Identify which cell holds the provided text, then report its [x, y] central coordinate. 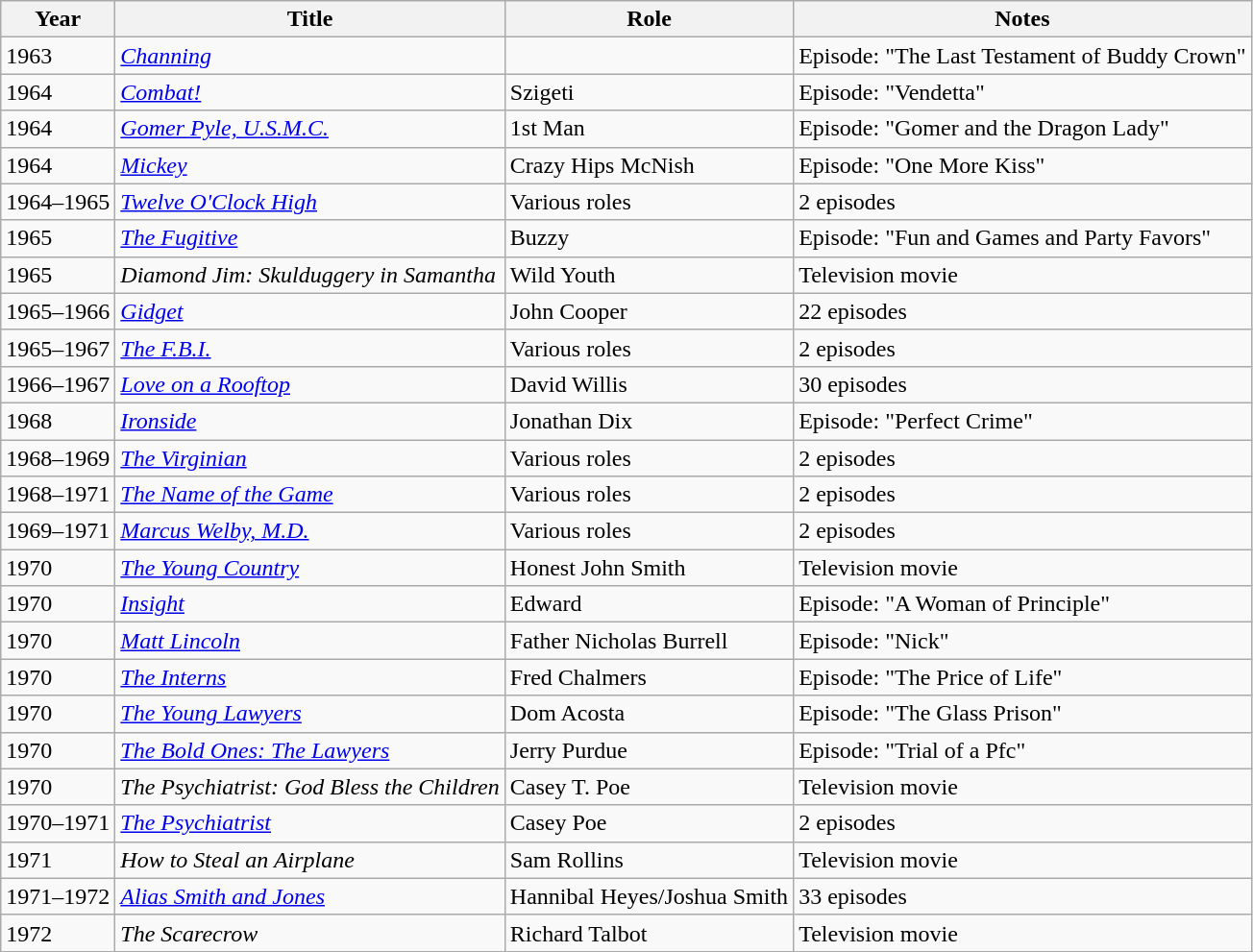
Matt Lincoln [309, 641]
Dom Acosta [649, 714]
33 episodes [1022, 896]
Diamond Jim: Skulduggery in Samantha [309, 275]
The Virginian [309, 458]
Jonathan Dix [649, 421]
1965–1967 [58, 348]
Gomer Pyle, U.S.M.C. [309, 129]
The Name of the Game [309, 495]
Richard Talbot [649, 933]
1968 [58, 421]
Gidget [309, 311]
Episode: "One More Kiss" [1022, 165]
The F.B.I. [309, 348]
Sam Rollins [649, 860]
Episode: "Trial of a Pfc" [1022, 750]
Insight [309, 604]
Edward [649, 604]
John Cooper [649, 311]
Father Nicholas Burrell [649, 641]
1963 [58, 56]
The Young Country [309, 568]
Casey T. Poe [649, 787]
Episode: "Nick" [1022, 641]
Mickey [309, 165]
Twelve O'Clock High [309, 202]
Episode: "Perfect Crime" [1022, 421]
1968–1969 [58, 458]
Episode: "The Last Testament of Buddy Crown" [1022, 56]
Episode: "Gomer and the Dragon Lady" [1022, 129]
1972 [58, 933]
1971 [58, 860]
Channing [309, 56]
Marcus Welby, M.D. [309, 531]
1st Man [649, 129]
Episode: "The Glass Prison" [1022, 714]
The Bold Ones: The Lawyers [309, 750]
Episode: "Fun and Games and Party Favors" [1022, 238]
Love on a Rooftop [309, 384]
Episode: "The Price of Life" [1022, 677]
Casey Poe [649, 823]
Crazy Hips McNish [649, 165]
Wild Youth [649, 275]
1965–1966 [58, 311]
The Scarecrow [309, 933]
Alias Smith and Jones [309, 896]
Honest John Smith [649, 568]
Role [649, 19]
The Fugitive [309, 238]
1971–1972 [58, 896]
The Psychiatrist: God Bless the Children [309, 787]
1966–1967 [58, 384]
1969–1971 [58, 531]
Ironside [309, 421]
Szigeti [649, 92]
Title [309, 19]
The Young Lawyers [309, 714]
1964–1965 [58, 202]
Notes [1022, 19]
30 episodes [1022, 384]
22 episodes [1022, 311]
Episode: "Vendetta" [1022, 92]
David Willis [649, 384]
Year [58, 19]
How to Steal an Airplane [309, 860]
Fred Chalmers [649, 677]
Hannibal Heyes/Joshua Smith [649, 896]
Jerry Purdue [649, 750]
1970–1971 [58, 823]
Buzzy [649, 238]
The Interns [309, 677]
1968–1971 [58, 495]
The Psychiatrist [309, 823]
Combat! [309, 92]
Episode: "A Woman of Principle" [1022, 604]
